For the text-containing cell, return its midpoint in [X, Y] coordinate format. 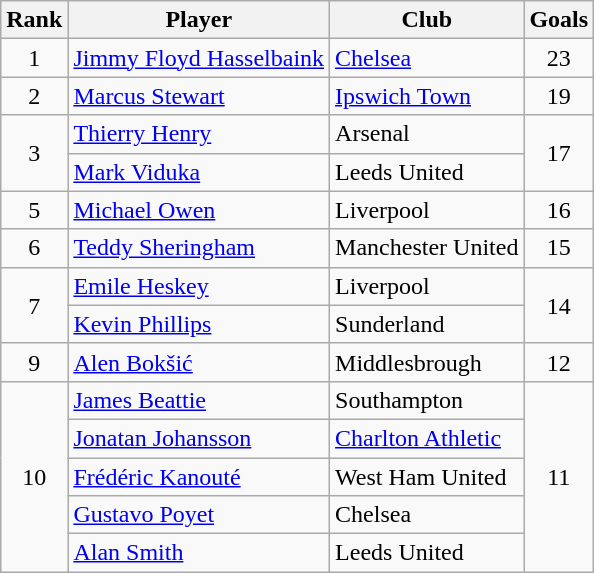
West Ham United [427, 477]
Arsenal [427, 134]
23 [559, 58]
Jimmy Floyd Hasselbaink [199, 58]
10 [34, 476]
Mark Viduka [199, 172]
15 [559, 248]
Jonatan Johansson [199, 438]
17 [559, 153]
Gustavo Poyet [199, 515]
Alen Bokšić [199, 362]
2 [34, 96]
Ipswich Town [427, 96]
Charlton Athletic [427, 438]
14 [559, 305]
11 [559, 476]
6 [34, 248]
Sunderland [427, 324]
1 [34, 58]
Southampton [427, 400]
Frédéric Kanouté [199, 477]
Marcus Stewart [199, 96]
Club [427, 20]
Thierry Henry [199, 134]
Rank [34, 20]
Teddy Sheringham [199, 248]
16 [559, 210]
Kevin Phillips [199, 324]
Goals [559, 20]
Alan Smith [199, 553]
12 [559, 362]
19 [559, 96]
Emile Heskey [199, 286]
Manchester United [427, 248]
9 [34, 362]
7 [34, 305]
5 [34, 210]
Middlesbrough [427, 362]
3 [34, 153]
James Beattie [199, 400]
Michael Owen [199, 210]
Player [199, 20]
